Output the [x, y] coordinate of the center of the cell containing the given text.  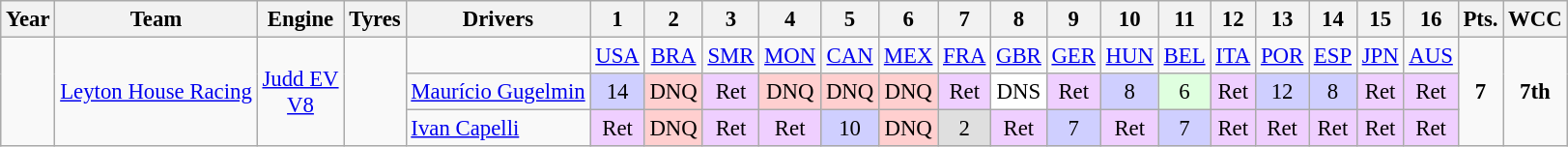
ITA [1233, 56]
11 [1184, 19]
7th [1535, 93]
JPN [1380, 56]
ESP [1332, 56]
Engine [300, 19]
16 [1431, 19]
BEL [1184, 56]
FRA [964, 56]
MON [790, 56]
5 [850, 19]
DNS [1018, 92]
MEX [908, 56]
WCC [1535, 19]
Ivan Capelli [499, 129]
Drivers [499, 19]
AUS [1431, 56]
Judd EVV8 [300, 93]
HUN [1129, 56]
BRA [673, 56]
15 [1380, 19]
CAN [850, 56]
Year [28, 19]
Team [157, 19]
13 [1283, 19]
POR [1283, 56]
4 [790, 19]
1 [617, 19]
Maurício Gugelmin [499, 92]
Pts. [1480, 19]
SMR [730, 56]
9 [1073, 19]
3 [730, 19]
Tyres [375, 19]
GBR [1018, 56]
GER [1073, 56]
Leyton House Racing [157, 93]
USA [617, 56]
